Extract the (x, y) coordinate from the center of the cell holding the provided text.  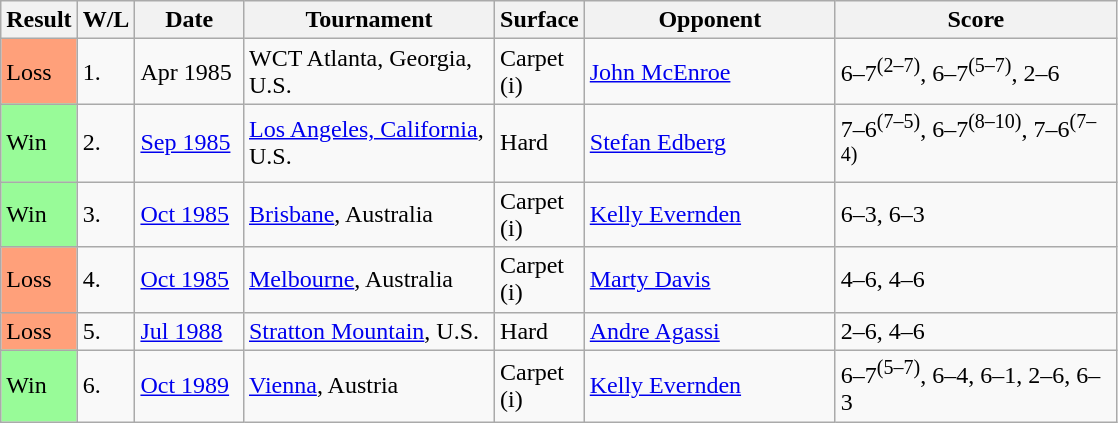
Jul 1988 (190, 331)
2. (106, 143)
W/L (106, 20)
4. (106, 280)
6. (106, 386)
Melbourne, Australia (368, 280)
5. (106, 331)
Andre Agassi (710, 331)
John McEnroe (710, 72)
Stefan Edberg (710, 143)
6–3, 6–3 (976, 214)
4–6, 4–6 (976, 280)
Result (39, 20)
6–7(2–7), 6–7(5–7), 2–6 (976, 72)
Marty Davis (710, 280)
Brisbane, Australia (368, 214)
Los Angeles, California, U.S. (368, 143)
Sep 1985 (190, 143)
1. (106, 72)
Date (190, 20)
Stratton Mountain, U.S. (368, 331)
WCT Atlanta, Georgia, U.S. (368, 72)
Apr 1985 (190, 72)
2–6, 4–6 (976, 331)
Surface (540, 20)
Oct 1989 (190, 386)
Tournament (368, 20)
Vienna, Austria (368, 386)
6–7(5–7), 6–4, 6–1, 2–6, 6–3 (976, 386)
3. (106, 214)
Opponent (710, 20)
Score (976, 20)
7–6(7–5), 6–7(8–10), 7–6(7–4) (976, 143)
